Provide the (X, Y) coordinate of the cell's center where the given text is located.  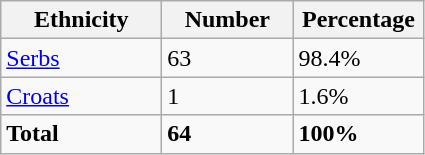
1 (228, 96)
98.4% (358, 58)
63 (228, 58)
1.6% (358, 96)
Croats (82, 96)
Percentage (358, 20)
64 (228, 134)
Total (82, 134)
Serbs (82, 58)
100% (358, 134)
Number (228, 20)
Ethnicity (82, 20)
